Return the [X, Y] coordinate for the center point of the cell that contains the specified text.  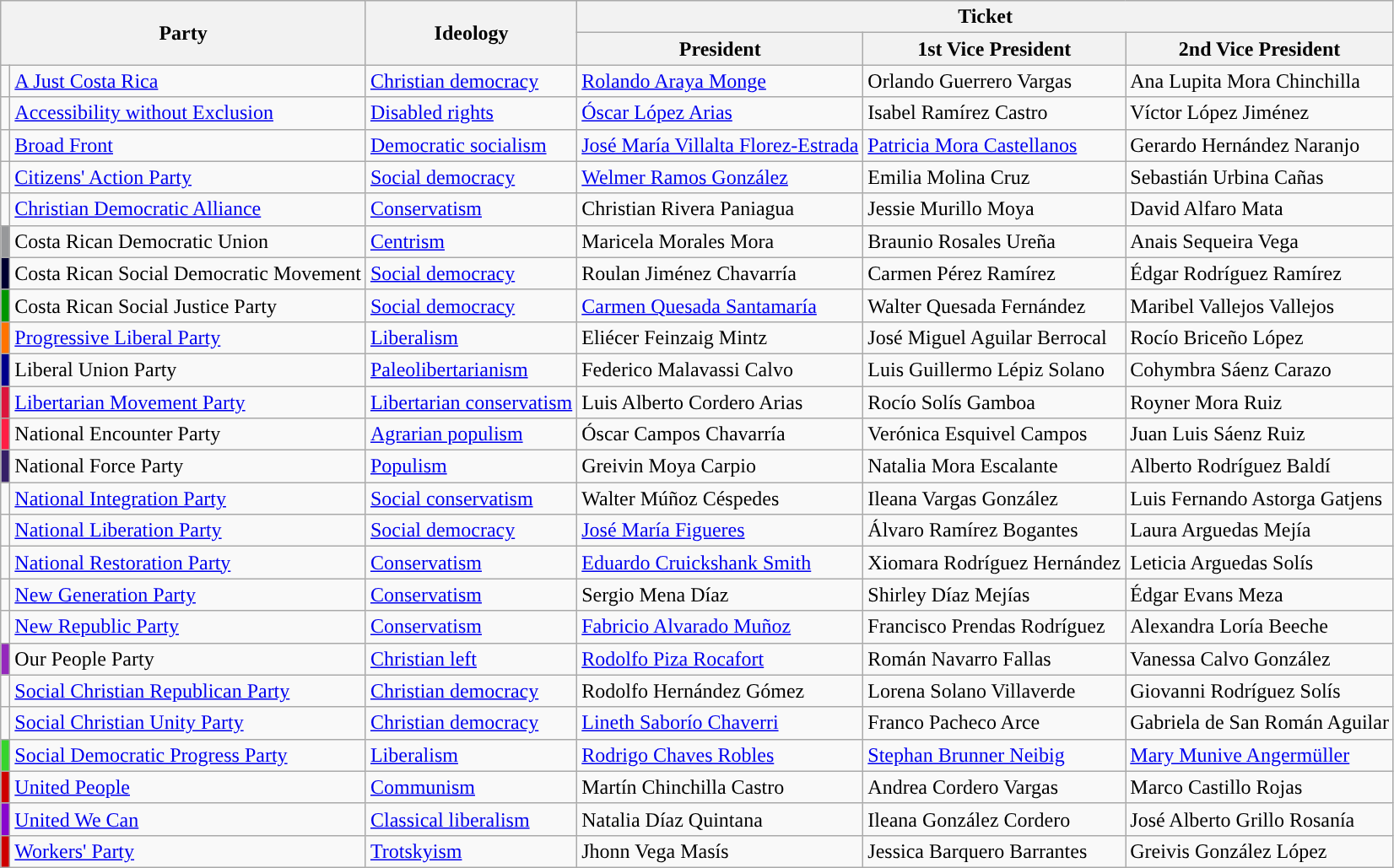
Christian Rivera Paniagua [721, 209]
Leticia Arguedas Solís [1260, 563]
Roulan Jiménez Chavarría [721, 273]
Jessie Murillo Moya [994, 209]
Orlando Guerrero Vargas [994, 81]
Eliécer Feinzaig Mintz [721, 337]
National Liberation Party [188, 531]
Luis Alberto Cordero Arias [721, 402]
Party [184, 33]
United People [188, 787]
Libertarian Movement Party [188, 402]
Trotskyism [471, 851]
José Miguel Aguilar Berrocal [994, 337]
Ileana González Cordero [994, 819]
Isabel Ramírez Castro [994, 113]
2nd Vice President [1260, 49]
Paleolibertarianism [471, 369]
National Restoration Party [188, 563]
Democratic socialism [471, 145]
Shirley Díaz Mejías [994, 595]
Citizens' Action Party [188, 177]
New Republic Party [188, 627]
Welmer Ramos González [721, 177]
Communism [471, 787]
Agrarian populism [471, 434]
Workers' Party [188, 851]
Cohymbra Sáenz Carazo [1260, 369]
President [721, 49]
Verónica Esquivel Campos [994, 434]
Natalia Mora Escalante [994, 466]
Populism [471, 466]
Víctor López Jiménez [1260, 113]
Christian left [471, 659]
Carmen Pérez Ramírez [994, 273]
Rocío Briceño López [1260, 337]
José Alberto Grillo Rosanía [1260, 819]
Patricia Mora Castellanos [994, 145]
National Force Party [188, 466]
Our People Party [188, 659]
Francisco Prendas Rodríguez [994, 627]
Alberto Rodríguez Baldí [1260, 466]
National Integration Party [188, 499]
Ileana Vargas González [994, 499]
Sergio Mena Díaz [721, 595]
Broad Front [188, 145]
A Just Costa Rica [188, 81]
Disabled rights [471, 113]
Federico Malavassi Calvo [721, 369]
Maricela Morales Mora [721, 241]
José María Villalta Florez-Estrada [721, 145]
José María Figueres [721, 531]
Carmen Quesada Santamaría [721, 305]
Jessica Barquero Barrantes [994, 851]
Lineth Saborío Chaverri [721, 723]
Emilia Molina Cruz [994, 177]
Libertarian conservatism [471, 402]
Costa Rican Social Justice Party [188, 305]
Ideology [471, 33]
Walter Múñoz Céspedes [721, 499]
Walter Quesada Fernández [994, 305]
Marco Castillo Rojas [1260, 787]
Lorena Solano Villaverde [994, 691]
Natalia Díaz Quintana [721, 819]
Andrea Cordero Vargas [994, 787]
Classical liberalism [471, 819]
United We Can [188, 819]
Rodolfo Hernández Gómez [721, 691]
Óscar López Arias [721, 113]
Luis Guillermo Lépiz Solano [994, 369]
Alexandra Loría Beeche [1260, 627]
David Alfaro Mata [1260, 209]
Martín Chinchilla Castro [721, 787]
Progressive Liberal Party [188, 337]
Anais Sequeira Vega [1260, 241]
1st Vice President [994, 49]
Luis Fernando Astorga Gatjens [1260, 499]
Édgar Evans Meza [1260, 595]
Centrism [471, 241]
New Generation Party [188, 595]
Rodrigo Chaves Robles [721, 755]
Álvaro Ramírez Bogantes [994, 531]
Juan Luis Sáenz Ruiz [1260, 434]
Eduardo Cruickshank Smith [721, 563]
Social Democratic Progress Party [188, 755]
Accessibility without Exclusion [188, 113]
National Encounter Party [188, 434]
Franco Pacheco Arce [994, 723]
Rodolfo Piza Rocafort [721, 659]
Vanessa Calvo González [1260, 659]
Royner Mora Ruiz [1260, 402]
Liberal Union Party [188, 369]
Ana Lupita Mora Chinchilla [1260, 81]
Xiomara Rodríguez Hernández [994, 563]
Édgar Rodríguez Ramírez [1260, 273]
Social Christian Unity Party [188, 723]
Social Christian Republican Party [188, 691]
Braunio Rosales Ureña [994, 241]
Christian Democratic Alliance [188, 209]
Stephan Brunner Neibig [994, 755]
Laura Arguedas Mejía [1260, 531]
Giovanni Rodríguez Solís [1260, 691]
Ticket [986, 17]
Román Navarro Fallas [994, 659]
Óscar Campos Chavarría [721, 434]
Gabriela de San Román Aguilar [1260, 723]
Costa Rican Democratic Union [188, 241]
Gerardo Hernández Naranjo [1260, 145]
Greivis González López [1260, 851]
Rocío Solís Gamboa [994, 402]
Social conservatism [471, 499]
Sebastián Urbina Cañas [1260, 177]
Mary Munive Angermüller [1260, 755]
Costa Rican Social Democratic Movement [188, 273]
Fabricio Alvarado Muñoz [721, 627]
Rolando Araya Monge [721, 81]
Jhonn Vega Masís [721, 851]
Greivin Moya Carpio [721, 466]
Maribel Vallejos Vallejos [1260, 305]
